From the cell containing the given text, extract its center point as [x, y] coordinate. 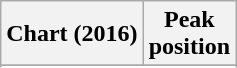
Peakposition [189, 34]
Chart (2016) [72, 34]
